Scan for the cell matching the given text and deliver its [X, Y] coordinate at center. 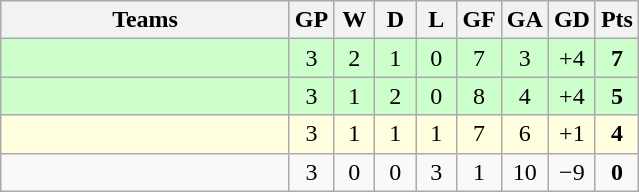
6 [524, 134]
W [354, 20]
GF [479, 20]
Pts [616, 20]
8 [479, 96]
GA [524, 20]
−9 [572, 172]
GP [311, 20]
10 [524, 172]
Teams [146, 20]
GD [572, 20]
5 [616, 96]
L [436, 20]
+1 [572, 134]
D [396, 20]
